Locate the cell with the specified text and output its [X, Y] center coordinate. 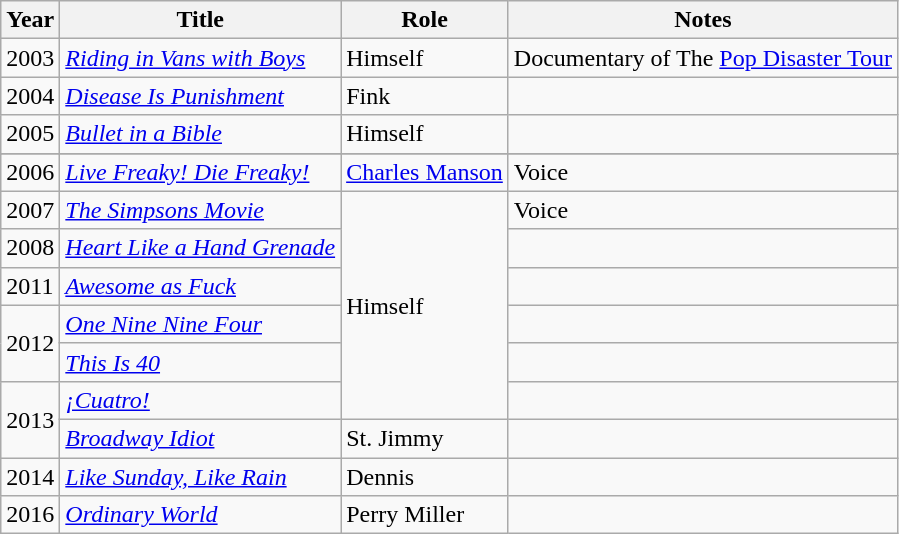
Title [200, 20]
2014 [30, 477]
Riding in Vans with Boys [200, 58]
Perry Miller [425, 515]
Live Freaky! Die Freaky! [200, 172]
Disease Is Punishment [200, 96]
Bullet in a Bible [200, 134]
Awesome as Fuck [200, 286]
2003 [30, 58]
Fink [425, 96]
The Simpsons Movie [200, 210]
2011 [30, 286]
¡Cuatro! [200, 400]
Charles Manson [425, 172]
This Is 40 [200, 362]
One Nine Nine Four [200, 324]
2006 [30, 172]
Like Sunday, Like Rain [200, 477]
2008 [30, 248]
St. Jimmy [425, 438]
Broadway Idiot [200, 438]
Dennis [425, 477]
Ordinary World [200, 515]
2016 [30, 515]
Notes [702, 20]
Year [30, 20]
2004 [30, 96]
Role [425, 20]
2013 [30, 419]
Documentary of The Pop Disaster Tour [702, 58]
2007 [30, 210]
2012 [30, 343]
Heart Like a Hand Grenade [200, 248]
2005 [30, 134]
